Find where the given text appears and provide that cell's center as (x, y) coordinate. 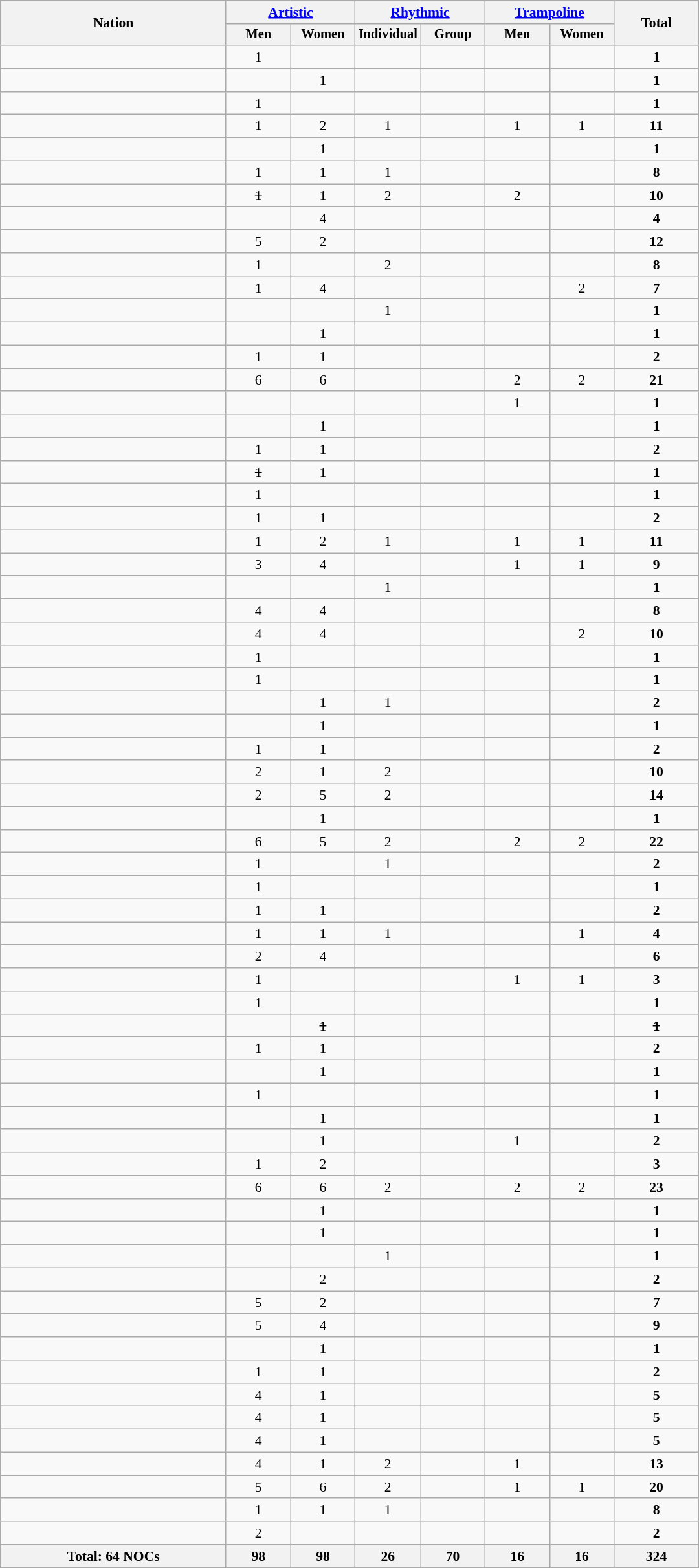
Group (453, 35)
21 (656, 380)
Artistic (290, 12)
20 (656, 1487)
Total: 64 NOCs (114, 1556)
Individual (388, 35)
70 (453, 1556)
13 (656, 1464)
23 (656, 1187)
Nation (114, 23)
26 (388, 1556)
12 (656, 241)
Trampoline (549, 12)
324 (656, 1556)
Total (656, 23)
Rhythmic (421, 12)
22 (656, 842)
14 (656, 795)
